Scan for the cell matching the given text and deliver its (x, y) coordinate at center. 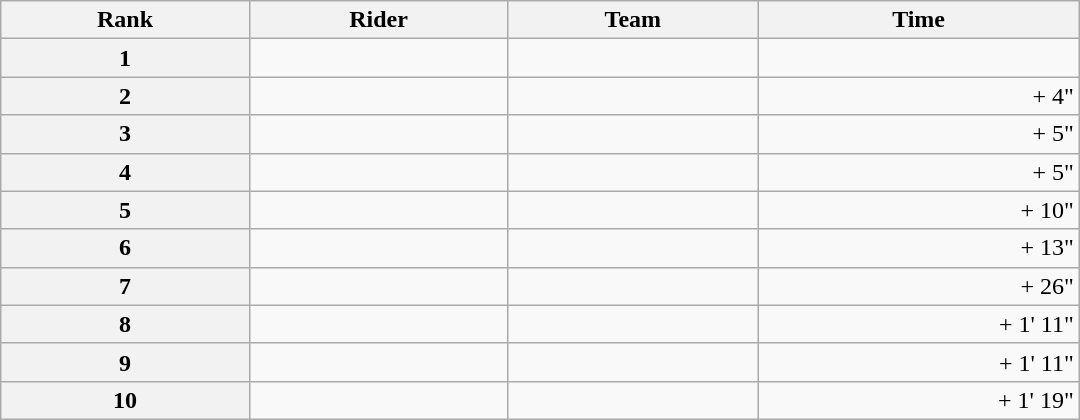
Rank (126, 20)
8 (126, 324)
10 (126, 400)
Rider (378, 20)
7 (126, 286)
1 (126, 58)
5 (126, 210)
+ 26" (918, 286)
+ 1' 19" (918, 400)
Team (633, 20)
3 (126, 134)
2 (126, 96)
4 (126, 172)
+ 10" (918, 210)
+ 4" (918, 96)
Time (918, 20)
9 (126, 362)
6 (126, 248)
+ 13" (918, 248)
